Scan for the cell matching the given text and deliver its (X, Y) coordinate at center. 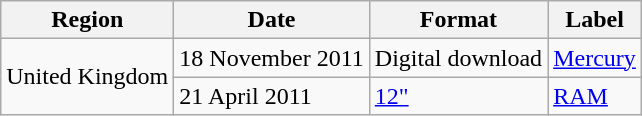
18 November 2011 (272, 58)
United Kingdom (88, 77)
Digital download (458, 58)
Label (595, 20)
RAM (595, 96)
12" (458, 96)
Mercury (595, 58)
Region (88, 20)
Date (272, 20)
Format (458, 20)
21 April 2011 (272, 96)
